Scan for the cell matching the given text and deliver its [x, y] coordinate at center. 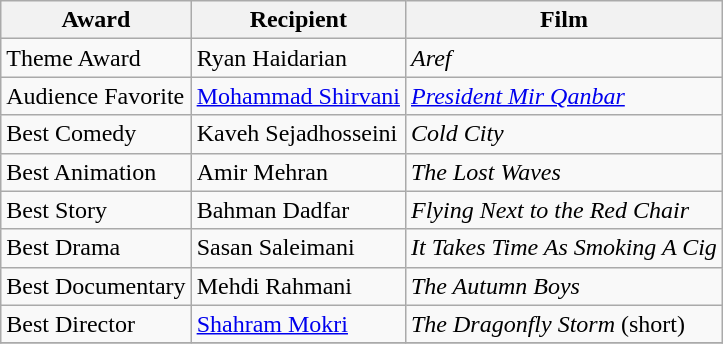
Audience Favorite [96, 96]
Cold City [564, 134]
Best Drama [96, 248]
Sasan Saleimani [298, 248]
Ryan Haidarian [298, 58]
Kaveh Sejadhosseini [298, 134]
Theme Award [96, 58]
Best Director [96, 324]
It Takes Time As Smoking A Cig [564, 248]
Shahram Mokri [298, 324]
Award [96, 20]
Mehdi Rahmani [298, 286]
The Lost Waves [564, 172]
Flying Next to the Red Chair [564, 210]
President Mir Qanbar [564, 96]
Bahman Dadfar [298, 210]
Recipient [298, 20]
The Dragonfly Storm (short) [564, 324]
Best Documentary [96, 286]
Best Animation [96, 172]
Best Story [96, 210]
Film [564, 20]
Mohammad Shirvani [298, 96]
Amir Mehran [298, 172]
Aref [564, 58]
Best Comedy [96, 134]
The Autumn Boys [564, 286]
